Return [x, y] of the center of cell containing provided text 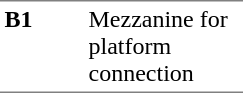
Mezzanine for platform connection [164, 46]
B1 [42, 46]
